Find where the given text appears and provide that cell's center as (x, y) coordinate. 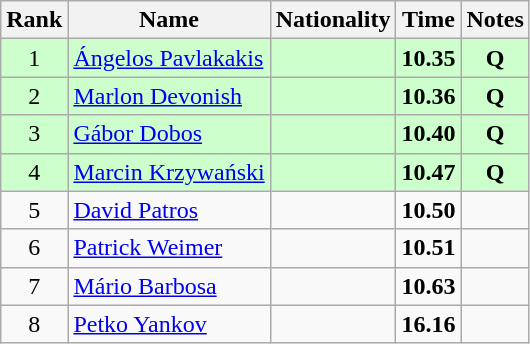
10.35 (428, 58)
Mário Barbosa (169, 286)
Marcin Krzywański (169, 172)
16.16 (428, 324)
8 (34, 324)
10.36 (428, 96)
Name (169, 20)
5 (34, 210)
10.50 (428, 210)
10.40 (428, 134)
2 (34, 96)
Ángelos Pavlakakis (169, 58)
Time (428, 20)
Patrick Weimer (169, 248)
Petko Yankov (169, 324)
10.63 (428, 286)
Gábor Dobos (169, 134)
7 (34, 286)
David Patros (169, 210)
10.47 (428, 172)
1 (34, 58)
Rank (34, 20)
10.51 (428, 248)
4 (34, 172)
3 (34, 134)
Nationality (333, 20)
Notes (495, 20)
6 (34, 248)
Marlon Devonish (169, 96)
